Scan for the cell matching the given text and deliver its [x, y] coordinate at center. 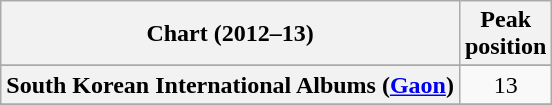
13 [505, 85]
South Korean International Albums (Gaon) [230, 85]
Chart (2012–13) [230, 34]
Peakposition [505, 34]
